Detect which cell encompasses the target text, then output its [X, Y] center coordinate. 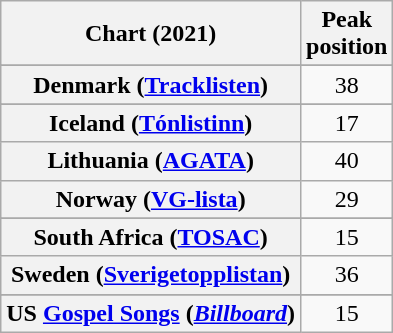
Iceland (Tónlistinn) [151, 123]
40 [347, 161]
US Gospel Songs (Billboard) [151, 313]
29 [347, 199]
Sweden (Sverigetopplistan) [151, 275]
Peakposition [347, 34]
Norway (VG-lista) [151, 199]
38 [347, 85]
South Africa (TOSAC) [151, 237]
Chart (2021) [151, 34]
36 [347, 275]
17 [347, 123]
Denmark (Tracklisten) [151, 85]
Lithuania (AGATA) [151, 161]
